For the text-containing cell, return its midpoint in (x, y) coordinate format. 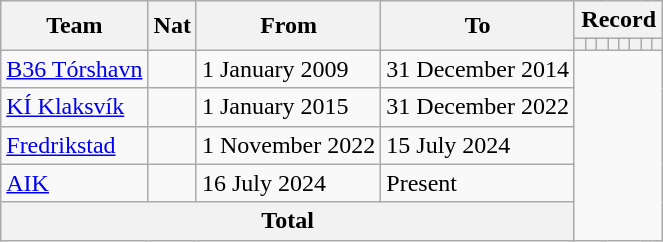
16 July 2024 (288, 183)
B36 Tórshavn (74, 69)
Fredrikstad (74, 145)
Nat (172, 26)
1 January 2015 (288, 107)
Total (288, 221)
1 January 2009 (288, 69)
31 December 2014 (478, 69)
To (478, 26)
Team (74, 26)
KÍ Klaksvík (74, 107)
1 November 2022 (288, 145)
Record (618, 20)
31 December 2022 (478, 107)
Present (478, 183)
From (288, 26)
15 July 2024 (478, 145)
AIK (74, 183)
